Determine the (X, Y) coordinate at the center of the cell enclosing the given text.  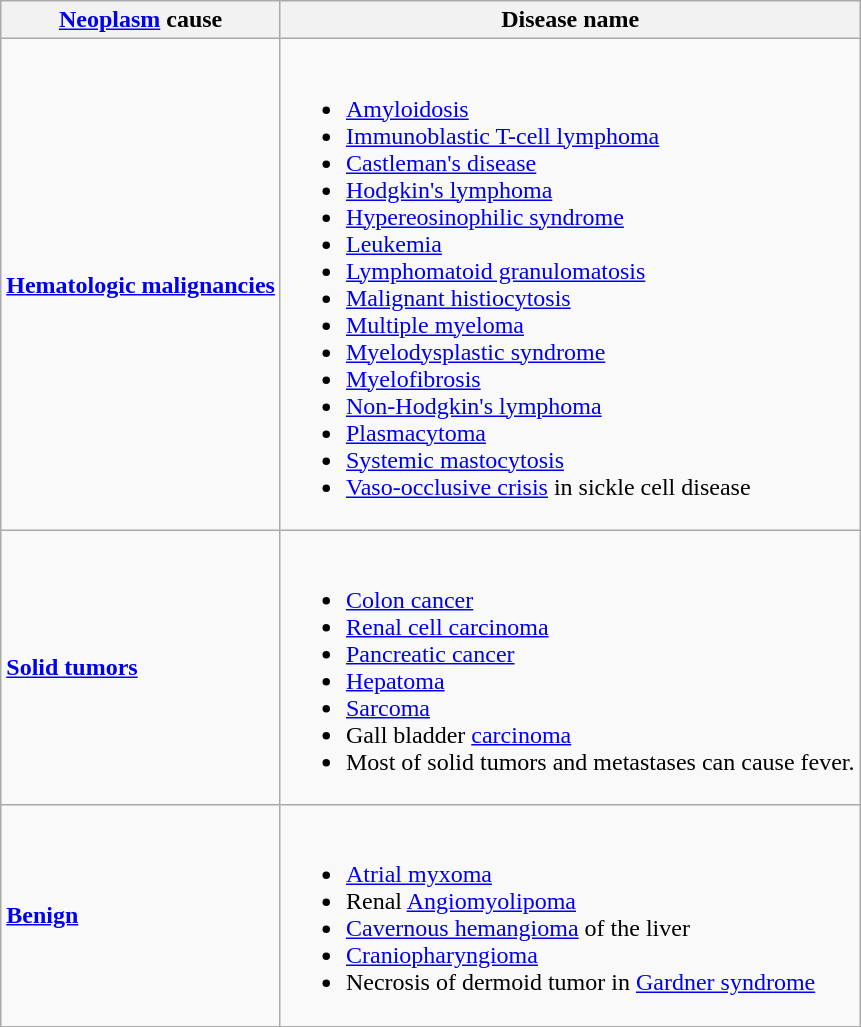
Solid tumors (141, 668)
Atrial myxomaRenal AngiomyolipomaCavernous hemangioma of the liverCraniopharyngiomaNecrosis of dermoid tumor in Gardner syndrome (570, 916)
Hematologic malignancies (141, 284)
Neoplasm cause (141, 20)
Benign (141, 916)
Colon cancerRenal cell carcinomaPancreatic cancerHepatomaSarcomaGall bladder carcinomaMost of solid tumors and metastases can cause fever. (570, 668)
Disease name (570, 20)
